Search for the cell housing the specified text and yield its (X, Y) center coordinate. 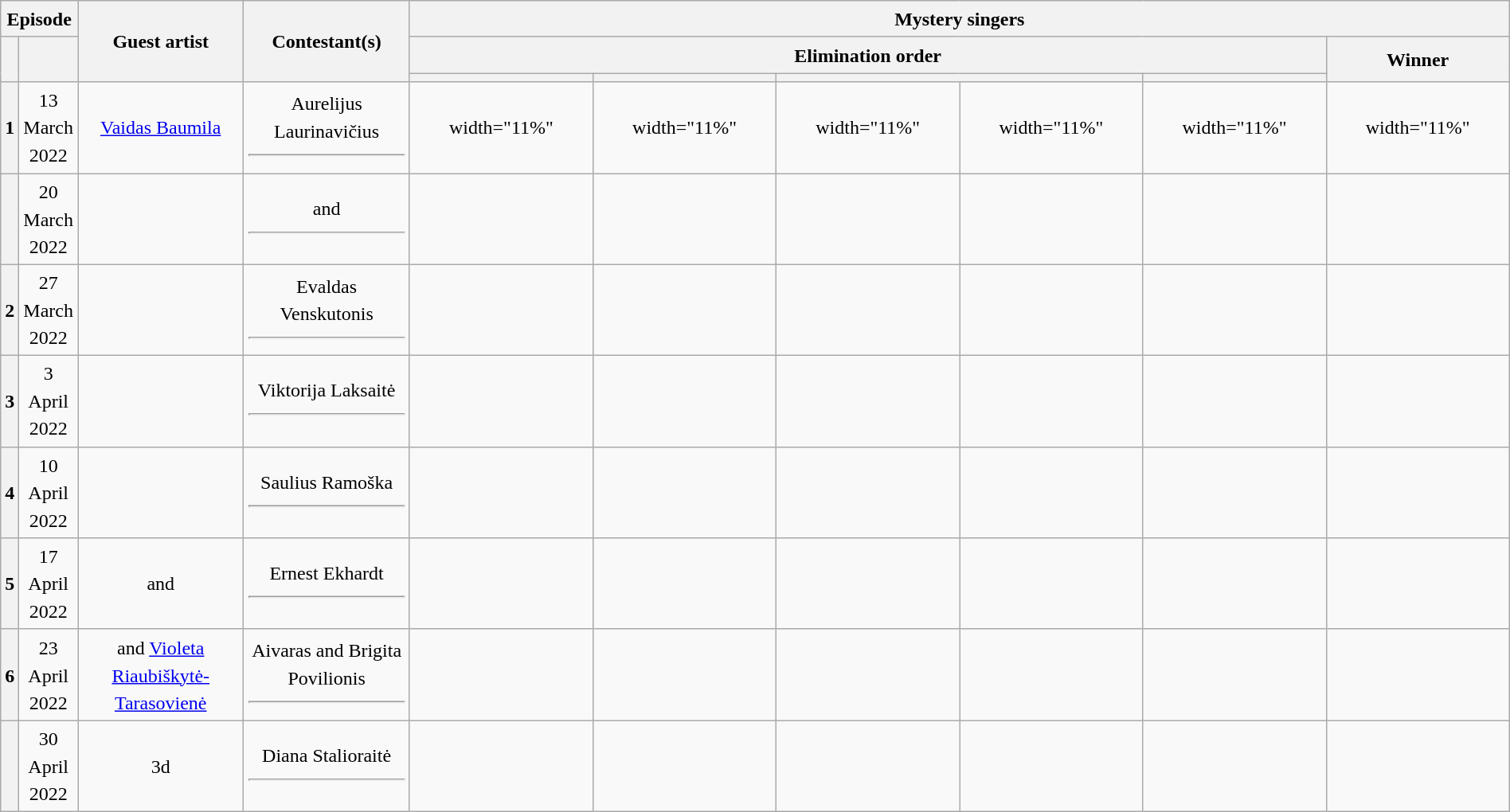
Winner (1418, 59)
30 April 2022 (49, 766)
20 March 2022 (49, 220)
27 March 2022 (49, 310)
17 April 2022 (49, 584)
1 (10, 127)
Viktorija Laksaitė (327, 401)
Elimination order (868, 55)
23 April 2022 (49, 675)
Vaidas Baumila (161, 127)
Contestant(s) (327, 41)
Ernest Ekhardt (327, 584)
Aurelijus Laurinavičius (327, 127)
Diana Stalioraitė (327, 766)
and Violeta Riaubiškytė-Tarasovienė (161, 675)
3 April 2022 (49, 401)
13 March 2022 (49, 127)
3d (161, 766)
Guest artist (161, 41)
10 April 2022 (49, 492)
6 (10, 675)
Saulius Ramoška (327, 492)
Aivaras and Brigita Povilionis (327, 675)
Episode (40, 19)
3 (10, 401)
2 (10, 310)
4 (10, 492)
5 (10, 584)
Mystery singers (959, 19)
Evaldas Venskutonis (327, 310)
